Extract the [X, Y] coordinate from the center of the cell holding the provided text.  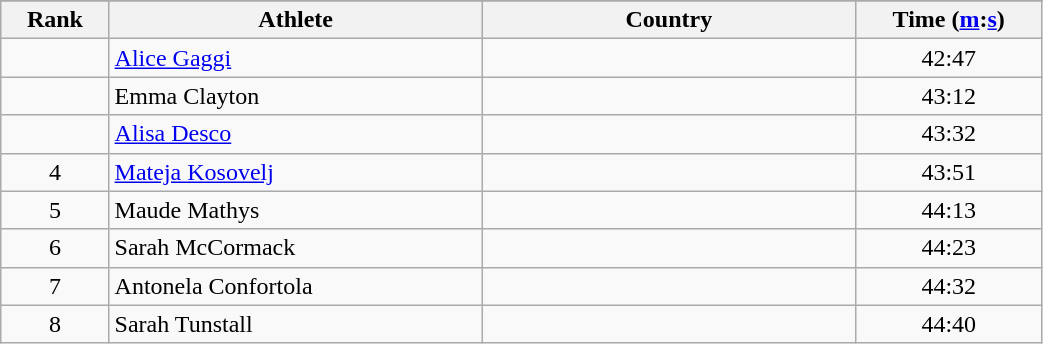
8 [55, 324]
7 [55, 286]
Maude Mathys [296, 210]
44:23 [948, 248]
Alice Gaggi [296, 58]
Sarah Tunstall [296, 324]
43:32 [948, 134]
43:51 [948, 172]
Antonela Confortola [296, 286]
Sarah McCormack [296, 248]
44:13 [948, 210]
6 [55, 248]
Mateja Kosovelj [296, 172]
Time (m:s) [948, 20]
42:47 [948, 58]
Athlete [296, 20]
Rank [55, 20]
43:12 [948, 96]
5 [55, 210]
Country [668, 20]
Emma Clayton [296, 96]
44:40 [948, 324]
Alisa Desco [296, 134]
4 [55, 172]
44:32 [948, 286]
